Return the [x, y] coordinate for the center point of the cell that contains the specified text.  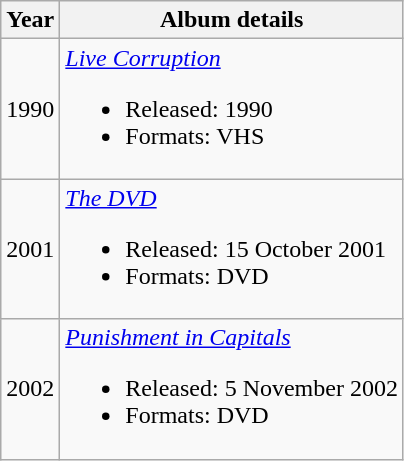
2002 [30, 389]
2001 [30, 249]
Album details [232, 20]
1990 [30, 109]
The DVDReleased: 15 October 2001Formats: DVD [232, 249]
Year [30, 20]
Punishment in CapitalsReleased: 5 November 2002Formats: DVD [232, 389]
Live CorruptionReleased: 1990Formats: VHS [232, 109]
